Identify which cell holds the provided text, then report its [X, Y] central coordinate. 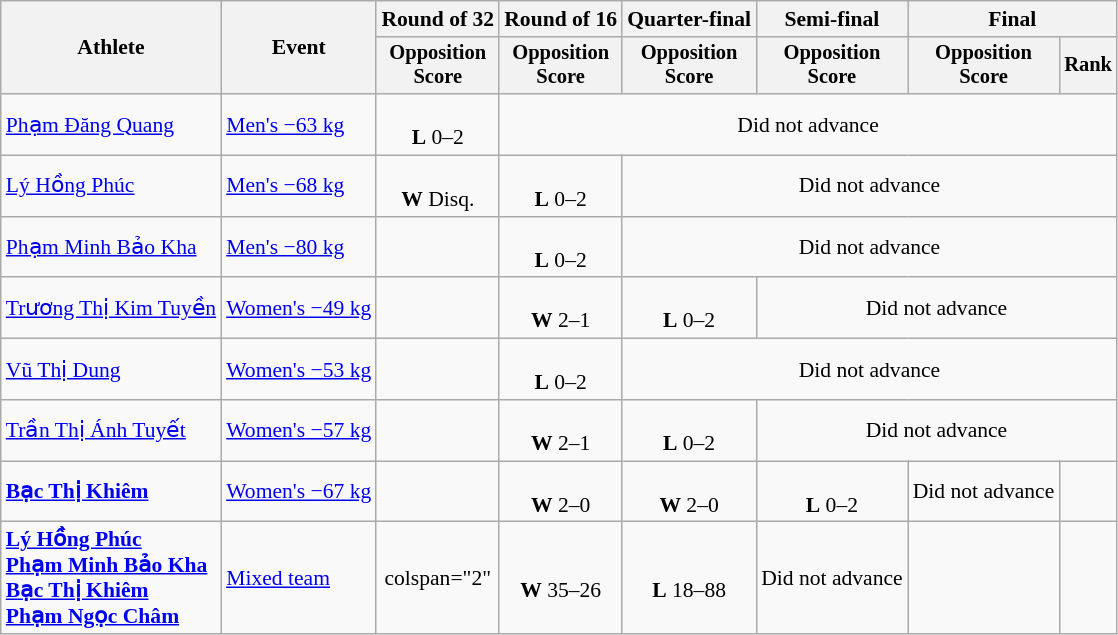
Round of 16 [560, 19]
Rank [1088, 66]
W 35–26 [560, 578]
Men's −63 kg [298, 124]
Event [298, 48]
colspan="2" [438, 578]
Women's −57 kg [298, 430]
Bạc Thị Khiêm [111, 492]
Women's −53 kg [298, 370]
L 18–88 [689, 578]
Round of 32 [438, 19]
Athlete [111, 48]
Women's −67 kg [298, 492]
Phạm Minh Bảo Kha [111, 248]
Phạm Đăng Quang [111, 124]
Men's −80 kg [298, 248]
Vũ Thị Dung [111, 370]
Trương Thị Kim Tuyền [111, 308]
W Disq. [438, 186]
Semi-final [832, 19]
Trần Thị Ánh Tuyết [111, 430]
Mixed team [298, 578]
Final [1012, 19]
Men's −68 kg [298, 186]
Lý Hồng Phúc [111, 186]
Women's −49 kg [298, 308]
Quarter-final [689, 19]
Lý Hồng PhúcPhạm Minh Bảo KhaBạc Thị KhiêmPhạm Ngọc Châm [111, 578]
